Detect which cell encompasses the target text, then output its (X, Y) center coordinate. 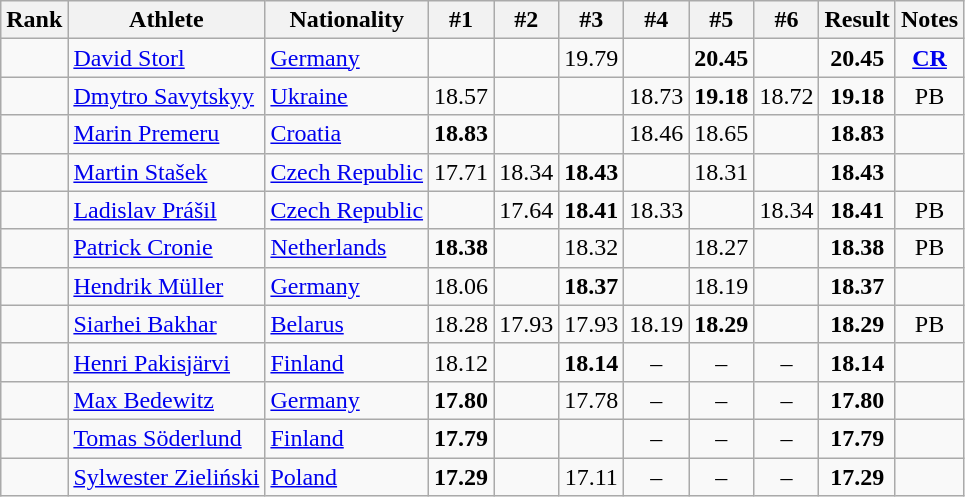
Ukraine (347, 96)
18.31 (722, 172)
18.72 (786, 96)
19.79 (592, 58)
Belarus (347, 324)
17.78 (592, 400)
Martin Stašek (166, 172)
18.57 (462, 96)
18.65 (722, 134)
17.64 (526, 210)
#1 (462, 20)
Netherlands (347, 248)
#2 (526, 20)
Tomas Söderlund (166, 438)
Poland (347, 477)
#4 (656, 20)
18.46 (656, 134)
#6 (786, 20)
Notes (929, 20)
Hendrik Müller (166, 286)
18.32 (592, 248)
Rank (34, 20)
CR (929, 58)
Sylwester Zieliński (166, 477)
Athlete (166, 20)
18.06 (462, 286)
18.33 (656, 210)
#3 (592, 20)
Marin Premeru (166, 134)
18.27 (722, 248)
17.71 (462, 172)
Siarhei Bakhar (166, 324)
Max Bedewitz (166, 400)
18.12 (462, 362)
Nationality (347, 20)
Henri Pakisjärvi (166, 362)
17.11 (592, 477)
Dmytro Savytskyy (166, 96)
Patrick Cronie (166, 248)
David Storl (166, 58)
18.73 (656, 96)
Croatia (347, 134)
Result (857, 20)
#5 (722, 20)
Ladislav Prášil (166, 210)
18.28 (462, 324)
